Detect which cell encompasses the target text, then output its [x, y] center coordinate. 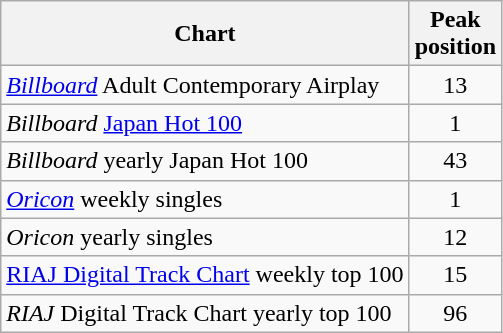
Oricon weekly singles [205, 199]
96 [455, 313]
RIAJ Digital Track Chart weekly top 100 [205, 275]
Peakposition [455, 34]
Oricon yearly singles [205, 237]
15 [455, 275]
Billboard Adult Contemporary Airplay [205, 85]
43 [455, 161]
Billboard yearly Japan Hot 100 [205, 161]
RIAJ Digital Track Chart yearly top 100 [205, 313]
Billboard Japan Hot 100 [205, 123]
Chart [205, 34]
12 [455, 237]
13 [455, 85]
